Identify which cell holds the provided text, then report its [X, Y] central coordinate. 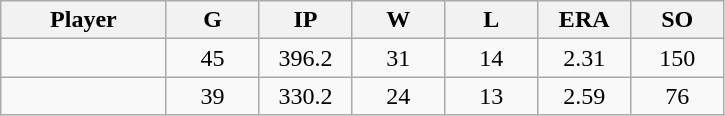
2.31 [584, 58]
396.2 [306, 58]
45 [212, 58]
2.59 [584, 96]
24 [398, 96]
13 [492, 96]
L [492, 20]
31 [398, 58]
76 [678, 96]
SO [678, 20]
G [212, 20]
ERA [584, 20]
330.2 [306, 96]
IP [306, 20]
Player [84, 20]
W [398, 20]
14 [492, 58]
150 [678, 58]
39 [212, 96]
